Pinpoint the cell where the given text exists, returning its [x, y] midpoint coordinate. 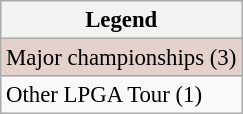
Major championships (3) [122, 58]
Other LPGA Tour (1) [122, 95]
Legend [122, 20]
